Search for the cell housing the specified text and yield its [x, y] center coordinate. 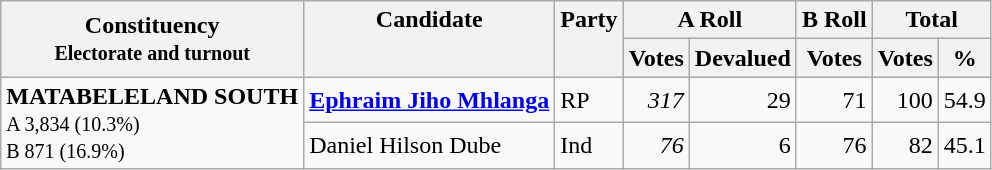
100 [905, 100]
ConstituencyElectorate and turnout [152, 39]
B Roll [834, 20]
RP [589, 100]
Devalued [742, 58]
317 [656, 100]
Ephraim Jiho Mhlanga [430, 100]
29 [742, 100]
Total [932, 20]
% [964, 58]
71 [834, 100]
MATABELELAND SOUTHA 3,834 (10.3%)B 871 (16.9%) [152, 123]
54.9 [964, 100]
Party [589, 39]
Candidate [430, 39]
45.1 [964, 146]
82 [905, 146]
6 [742, 146]
Ind [589, 146]
A Roll [710, 20]
Daniel Hilson Dube [430, 146]
